Pinpoint the cell where the given text exists, returning its (X, Y) midpoint coordinate. 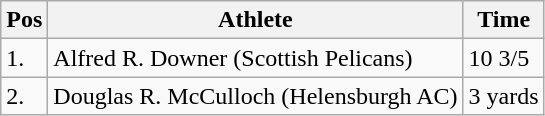
Time (504, 20)
Alfred R. Downer (Scottish Pelicans) (256, 58)
Douglas R. McCulloch (Helensburgh AC) (256, 96)
10 3/5 (504, 58)
Athlete (256, 20)
2. (24, 96)
Pos (24, 20)
1. (24, 58)
3 yards (504, 96)
